From the cell containing the given text, extract its center point as (X, Y) coordinate. 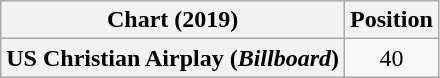
40 (392, 58)
Position (392, 20)
US Christian Airplay (Billboard) (173, 58)
Chart (2019) (173, 20)
